Extract the [X, Y] coordinate from the center of the cell holding the provided text.  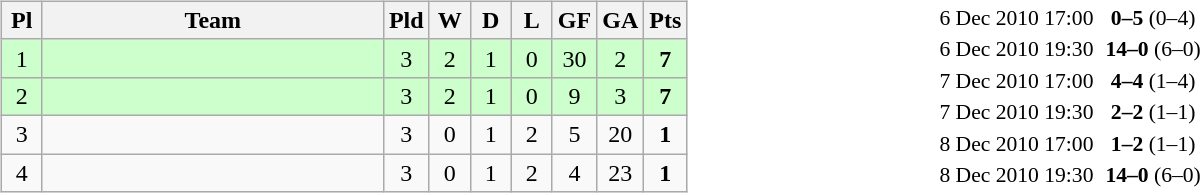
9 [574, 96]
6 Dec 2010 19:30 [1016, 49]
7 Dec 2010 19:30 [1016, 112]
20 [620, 134]
W [450, 20]
Pts [666, 20]
L [532, 20]
Team [212, 20]
30 [574, 58]
D [490, 20]
6 Dec 2010 17:00 [1016, 17]
Pld [406, 20]
8 Dec 2010 17:00 [1016, 143]
7 Dec 2010 17:00 [1016, 80]
23 [620, 173]
8 Dec 2010 19:30 [1016, 175]
GF [574, 20]
GA [620, 20]
Pl [22, 20]
5 [574, 134]
